Capture the cell that displays the provided text and extract its [X, Y] central coordinate. 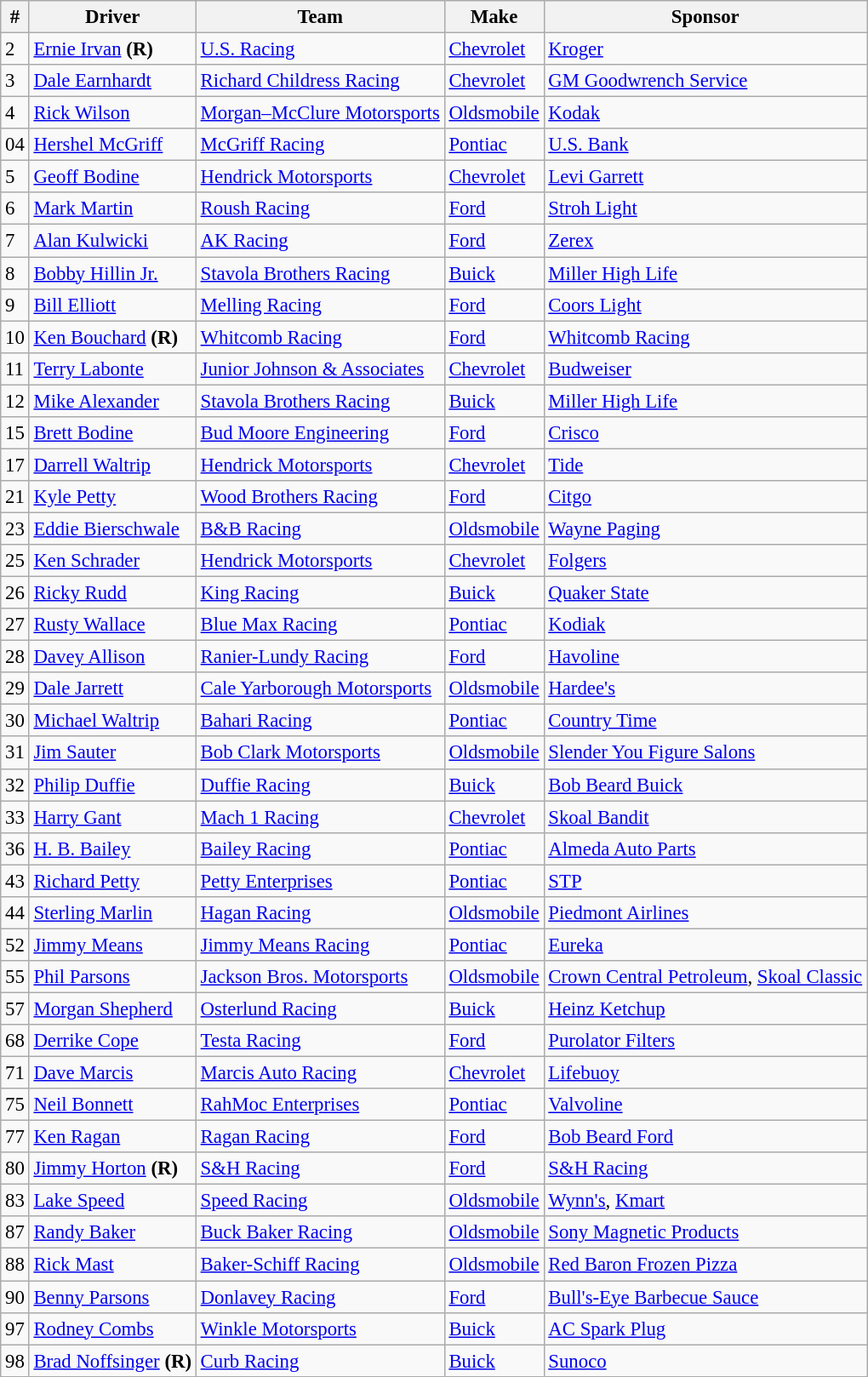
Bob Clark Motorsports [320, 753]
8 [15, 273]
Tide [705, 465]
Driver [112, 17]
H. B. Bailey [112, 848]
Budweiser [705, 369]
68 [15, 1041]
Bahari Racing [320, 721]
King Racing [320, 593]
36 [15, 848]
6 [15, 209]
AK Racing [320, 241]
Bob Beard Ford [705, 1137]
21 [15, 497]
Ranier-Lundy Racing [320, 657]
Harry Gant [112, 817]
Morgan–McClure Motorsports [320, 113]
Marcis Auto Racing [320, 1073]
5 [15, 177]
Kyle Petty [112, 497]
Kodak [705, 113]
10 [15, 337]
04 [15, 145]
Bob Beard Buick [705, 785]
Terry Labonte [112, 369]
Ragan Racing [320, 1137]
Citgo [705, 497]
Bud Moore Engineering [320, 433]
Roush Racing [320, 209]
Country Time [705, 721]
Skoal Bandit [705, 817]
Purolator Filters [705, 1041]
Mark Martin [112, 209]
Havoline [705, 657]
# [15, 17]
Philip Duffie [112, 785]
Curb Racing [320, 1361]
Coors Light [705, 305]
43 [15, 881]
Almeda Auto Parts [705, 848]
Petty Enterprises [320, 881]
Jim Sauter [112, 753]
Ken Ragan [112, 1137]
Kroger [705, 49]
Crown Central Petroleum, Skoal Classic [705, 977]
Dave Marcis [112, 1073]
Levi Garrett [705, 177]
Hershel McGriff [112, 145]
Stroh Light [705, 209]
Make [494, 17]
57 [15, 1008]
Sterling Marlin [112, 913]
Dale Jarrett [112, 688]
Bull's-Eye Barbecue Sauce [705, 1297]
Jimmy Horton (R) [112, 1168]
Testa Racing [320, 1041]
Wynn's, Kmart [705, 1201]
Cale Yarborough Motorsports [320, 688]
Bobby Hillin Jr. [112, 273]
12 [15, 401]
U.S. Racing [320, 49]
83 [15, 1201]
3 [15, 81]
Speed Racing [320, 1201]
52 [15, 945]
Crisco [705, 433]
Sunoco [705, 1361]
Jimmy Means [112, 945]
33 [15, 817]
Kodiak [705, 625]
Slender You Figure Salons [705, 753]
26 [15, 593]
Lifebuoy [705, 1073]
87 [15, 1233]
Brad Noffsinger (R) [112, 1361]
U.S. Bank [705, 145]
Sony Magnetic Products [705, 1233]
Quaker State [705, 593]
Valvoline [705, 1105]
Ken Bouchard (R) [112, 337]
Brett Bodine [112, 433]
71 [15, 1073]
Mike Alexander [112, 401]
28 [15, 657]
Hagan Racing [320, 913]
Winkle Motorsports [320, 1328]
9 [15, 305]
Bill Elliott [112, 305]
GM Goodwrench Service [705, 81]
29 [15, 688]
Duffie Racing [320, 785]
Buck Baker Racing [320, 1233]
Rodney Combs [112, 1328]
Heinz Ketchup [705, 1008]
23 [15, 529]
Donlavey Racing [320, 1297]
STP [705, 881]
RahMoc Enterprises [320, 1105]
Sponsor [705, 17]
Rick Wilson [112, 113]
32 [15, 785]
2 [15, 49]
Michael Waltrip [112, 721]
Team [320, 17]
15 [15, 433]
Wayne Paging [705, 529]
Phil Parsons [112, 977]
Darrell Waltrip [112, 465]
Junior Johnson & Associates [320, 369]
Derrike Cope [112, 1041]
80 [15, 1168]
Neil Bonnett [112, 1105]
Benny Parsons [112, 1297]
Rick Mast [112, 1265]
Red Baron Frozen Pizza [705, 1265]
Ricky Rudd [112, 593]
Jimmy Means Racing [320, 945]
31 [15, 753]
Zerex [705, 241]
7 [15, 241]
Hardee's [705, 688]
McGriff Racing [320, 145]
Geoff Bodine [112, 177]
Mach 1 Racing [320, 817]
Morgan Shepherd [112, 1008]
Melling Racing [320, 305]
Davey Allison [112, 657]
AC Spark Plug [705, 1328]
88 [15, 1265]
Richard Childress Racing [320, 81]
Eureka [705, 945]
Jackson Bros. Motorsports [320, 977]
Richard Petty [112, 881]
B&B Racing [320, 529]
Baker-Schiff Racing [320, 1265]
4 [15, 113]
11 [15, 369]
17 [15, 465]
Dale Earnhardt [112, 81]
98 [15, 1361]
Rusty Wallace [112, 625]
75 [15, 1105]
Blue Max Racing [320, 625]
55 [15, 977]
Wood Brothers Racing [320, 497]
Randy Baker [112, 1233]
Ken Schrader [112, 561]
Alan Kulwicki [112, 241]
Folgers [705, 561]
Ernie Irvan (R) [112, 49]
77 [15, 1137]
44 [15, 913]
30 [15, 721]
Lake Speed [112, 1201]
Piedmont Airlines [705, 913]
97 [15, 1328]
25 [15, 561]
Eddie Bierschwale [112, 529]
Osterlund Racing [320, 1008]
Bailey Racing [320, 848]
27 [15, 625]
90 [15, 1297]
